Pinpoint the cell where the given text exists, returning its [X, Y] midpoint coordinate. 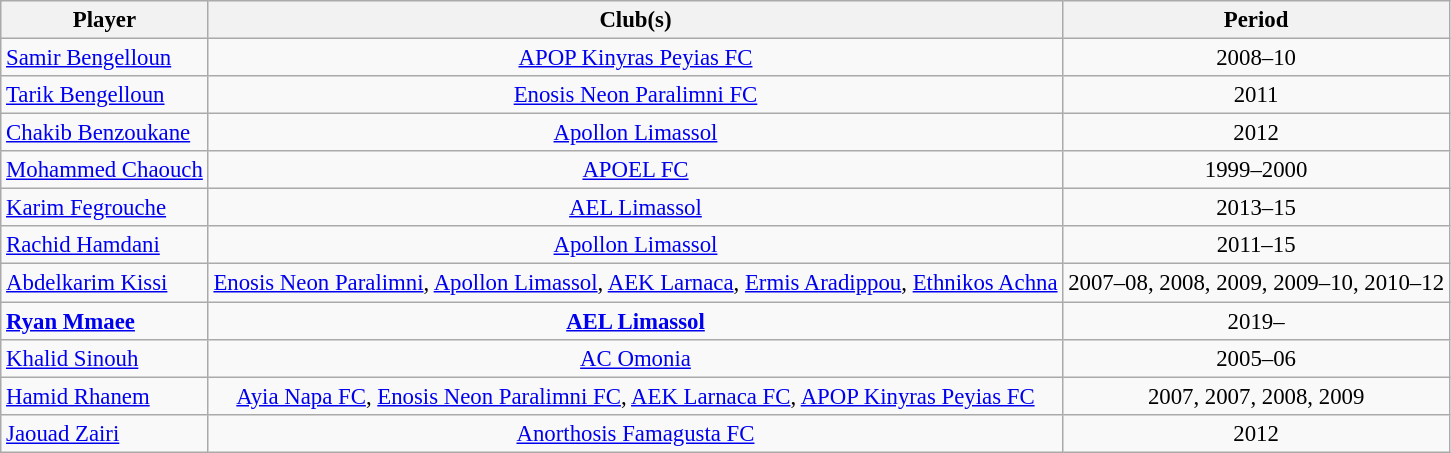
Enosis Neon Paralimni FC [636, 95]
AC Omonia [636, 358]
Tarik Bengelloun [104, 95]
Hamid Rhanem [104, 396]
Jaouad Zairi [104, 433]
Abdelkarim Kissi [104, 283]
APOP Kinyras Peyias FC [636, 58]
Karim Fegrouche [104, 208]
2011 [1256, 95]
Rachid Hamdani [104, 245]
2007, 2007, 2008, 2009 [1256, 396]
Period [1256, 20]
Samir Bengelloun [104, 58]
2011–15 [1256, 245]
1999–2000 [1256, 170]
2007–08, 2008, 2009, 2009–10, 2010–12 [1256, 283]
Enosis Neon Paralimni, Apollon Limassol, AEK Larnaca, Ermis Aradippou, Ethnikos Achna [636, 283]
2013–15 [1256, 208]
APOEL FC [636, 170]
2019– [1256, 321]
Ryan Mmaee [104, 321]
2008–10 [1256, 58]
Chakib Benzoukane [104, 133]
2005–06 [1256, 358]
Anorthosis Famagusta FC [636, 433]
Ayia Napa FC, Enosis Neon Paralimni FC, AEK Larnaca FC, APOP Kinyras Peyias FC [636, 396]
Club(s) [636, 20]
Player [104, 20]
Khalid Sinouh [104, 358]
Mohammed Chaouch [104, 170]
